Locate the cell with the specified text and output its (X, Y) center coordinate. 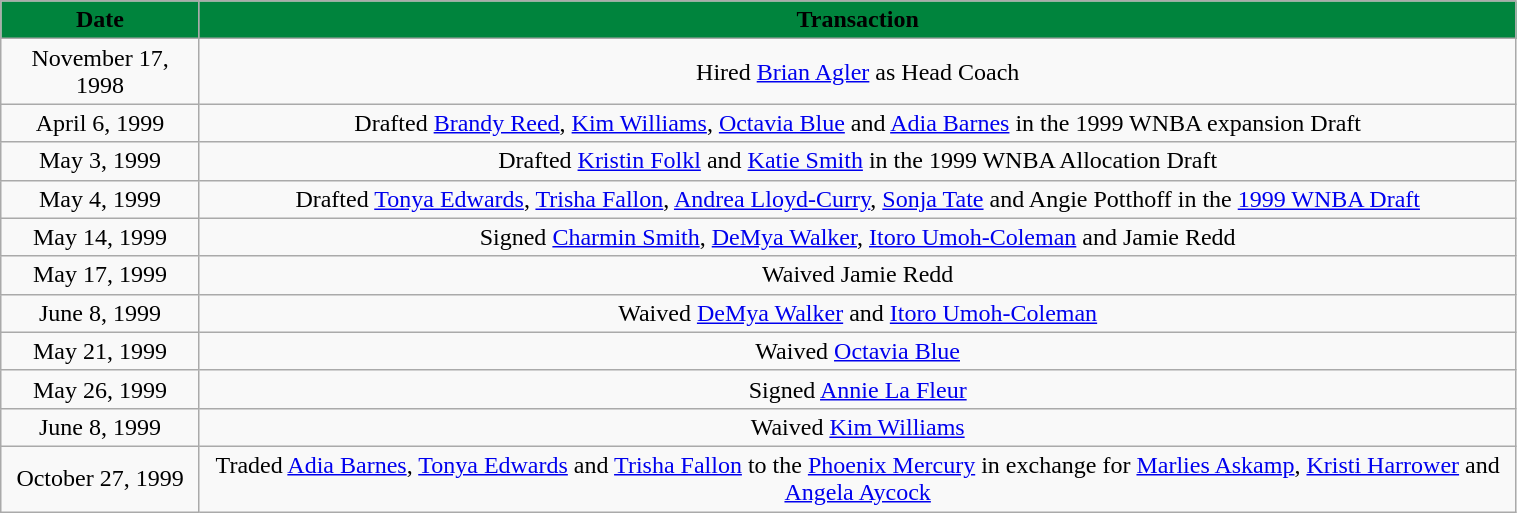
Waived Kim Williams (858, 427)
May 4, 1999 (100, 199)
Transaction (858, 20)
October 27, 1999 (100, 478)
Drafted Kristin Folkl and Katie Smith in the 1999 WNBA Allocation Draft (858, 161)
Drafted Tonya Edwards, Trisha Fallon, Andrea Lloyd-Curry, Sonja Tate and Angie Potthoff in the 1999 WNBA Draft (858, 199)
Date (100, 20)
May 21, 1999 (100, 351)
Traded Adia Barnes, Tonya Edwards and Trisha Fallon to the Phoenix Mercury in exchange for Marlies Askamp, Kristi Harrower and Angela Aycock (858, 478)
Drafted Brandy Reed, Kim Williams, Octavia Blue and Adia Barnes in the 1999 WNBA expansion Draft (858, 123)
May 17, 1999 (100, 275)
Waived Octavia Blue (858, 351)
May 14, 1999 (100, 237)
May 3, 1999 (100, 161)
Hired Brian Agler as Head Coach (858, 72)
Waived DeMya Walker and Itoro Umoh-Coleman (858, 313)
November 17, 1998 (100, 72)
April 6, 1999 (100, 123)
Signed Annie La Fleur (858, 389)
May 26, 1999 (100, 389)
Signed Charmin Smith, DeMya Walker, Itoro Umoh-Coleman and Jamie Redd (858, 237)
Waived Jamie Redd (858, 275)
